Scan for the cell matching the given text and deliver its [X, Y] coordinate at center. 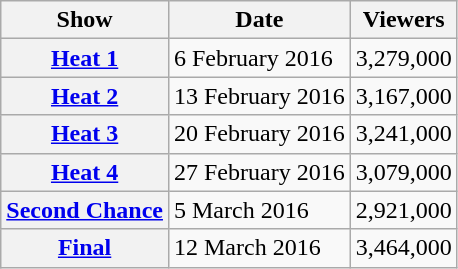
6 February 2016 [259, 58]
Date [259, 20]
5 March 2016 [259, 210]
2,921,000 [404, 210]
3,079,000 [404, 172]
Heat 2 [85, 96]
3,241,000 [404, 134]
Final [85, 248]
Viewers [404, 20]
Heat 4 [85, 172]
Heat 3 [85, 134]
Show [85, 20]
12 March 2016 [259, 248]
Second Chance [85, 210]
20 February 2016 [259, 134]
13 February 2016 [259, 96]
Heat 1 [85, 58]
3,464,000 [404, 248]
3,167,000 [404, 96]
3,279,000 [404, 58]
27 February 2016 [259, 172]
